Return the (X, Y) coordinate for the center point of the cell that contains the specified text.  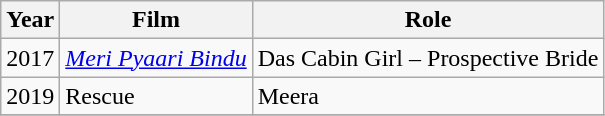
2017 (30, 58)
Year (30, 20)
Film (156, 20)
Das Cabin Girl – Prospective Bride (428, 58)
2019 (30, 96)
Rescue (156, 96)
Meera (428, 96)
Meri Pyaari Bindu (156, 58)
Role (428, 20)
